Scan for the cell matching the given text and deliver its [x, y] coordinate at center. 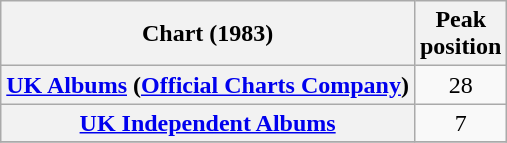
UK Albums (Official Charts Company) [208, 85]
Peakposition [460, 34]
7 [460, 123]
UK Independent Albums [208, 123]
28 [460, 85]
Chart (1983) [208, 34]
